Capture the cell that displays the provided text and extract its (X, Y) central coordinate. 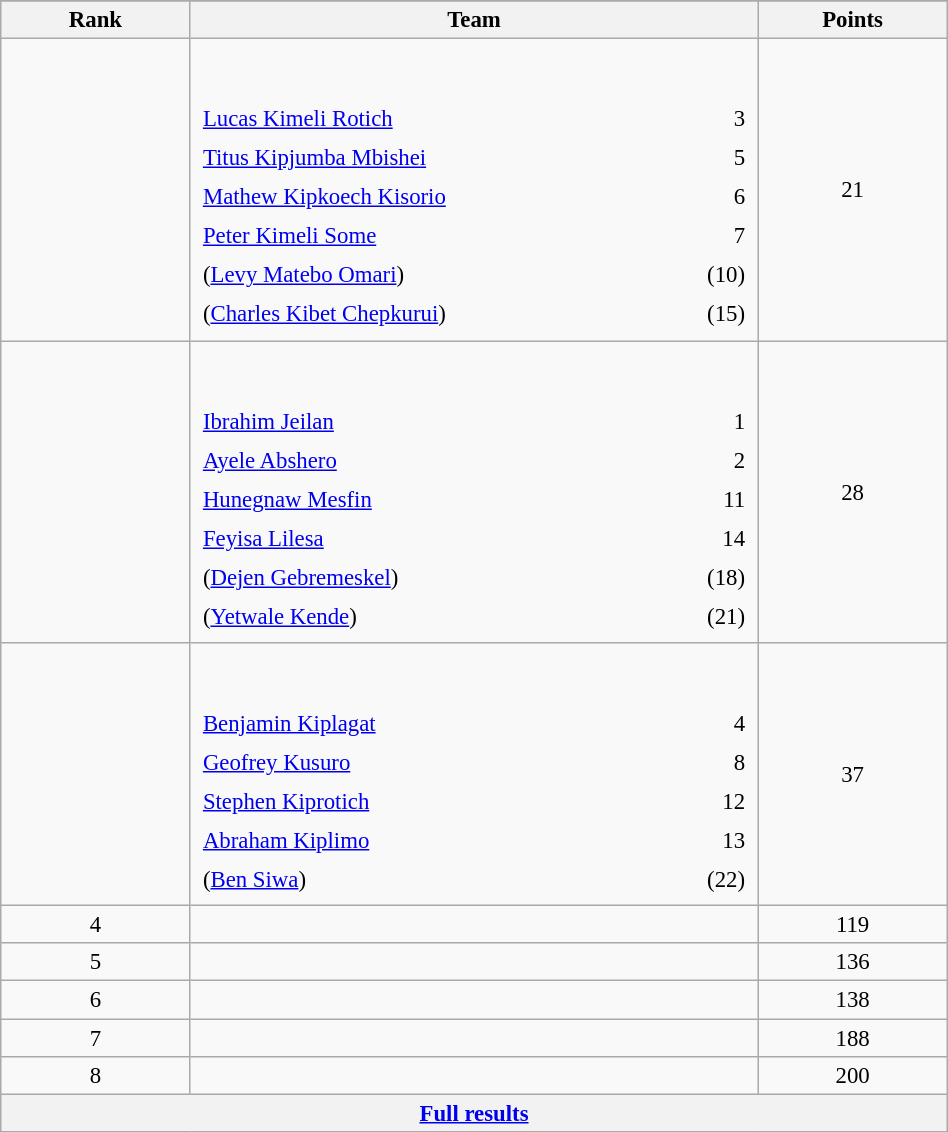
(21) (698, 616)
11 (698, 499)
Lucas Kimeli Rotich 3 Titus Kipjumba Mbishei 5 Mathew Kipkoech Kisorio 6 Peter Kimeli Some 7 (Levy Matebo Omari) (10) (Charles Kibet Chepkurui) (15) (474, 190)
21 (852, 190)
200 (852, 1075)
119 (852, 925)
1 (698, 421)
Ibrahim Jeilan 1 Ayele Abshero 2 Hunegnaw Mesfin 11 Feyisa Lilesa 14 (Dejen Gebremeskel) (18) (Yetwale Kende) (21) (474, 492)
(Ben Siwa) (416, 880)
Ibrahim Jeilan (421, 421)
3 (706, 119)
(15) (706, 314)
Mathew Kipkoech Kisorio (429, 197)
Ayele Abshero (421, 460)
Peter Kimeli Some (429, 236)
(Yetwale Kende) (421, 616)
28 (852, 492)
Full results (474, 1113)
(Charles Kibet Chepkurui) (429, 314)
(22) (694, 880)
Rank (96, 20)
Geofrey Kusuro (416, 762)
188 (852, 1038)
2 (698, 460)
13 (694, 840)
14 (698, 538)
Benjamin Kiplagat (416, 723)
136 (852, 963)
Benjamin Kiplagat 4 Geofrey Kusuro 8 Stephen Kiprotich 12 Abraham Kiplimo 13 (Ben Siwa) (22) (474, 774)
(Levy Matebo Omari) (429, 275)
138 (852, 1000)
Team (474, 20)
(18) (698, 577)
Hunegnaw Mesfin (421, 499)
Lucas Kimeli Rotich (429, 119)
37 (852, 774)
Titus Kipjumba Mbishei (429, 158)
(Dejen Gebremeskel) (421, 577)
12 (694, 801)
Feyisa Lilesa (421, 538)
(10) (706, 275)
Points (852, 20)
Abraham Kiplimo (416, 840)
Stephen Kiprotich (416, 801)
